Detect which cell encompasses the target text, then output its [x, y] center coordinate. 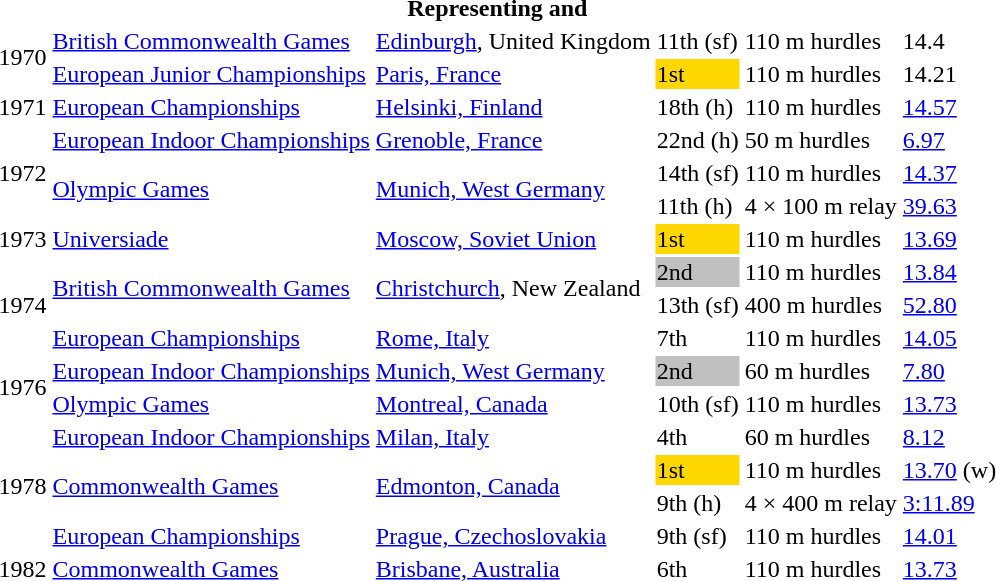
Milan, Italy [513, 437]
7th [698, 338]
10th (sf) [698, 404]
22nd (h) [698, 140]
4 × 100 m relay [820, 206]
11th (h) [698, 206]
Montreal, Canada [513, 404]
11th (sf) [698, 41]
Edmonton, Canada [513, 486]
4th [698, 437]
Moscow, Soviet Union [513, 239]
18th (h) [698, 107]
Commonwealth Games [211, 486]
European Junior Championships [211, 74]
4 × 400 m relay [820, 503]
50 m hurdles [820, 140]
Prague, Czechoslovakia [513, 536]
Paris, France [513, 74]
Rome, Italy [513, 338]
9th (sf) [698, 536]
9th (h) [698, 503]
400 m hurdles [820, 305]
Edinburgh, United Kingdom [513, 41]
Helsinki, Finland [513, 107]
Universiade [211, 239]
13th (sf) [698, 305]
Christchurch, New Zealand [513, 288]
14th (sf) [698, 173]
Grenoble, France [513, 140]
